Return the (x, y) coordinate for the center point of the cell that contains the specified text.  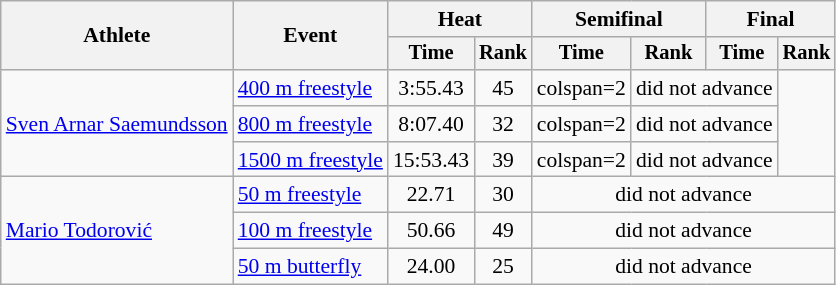
8:07.40 (431, 124)
Semifinal (619, 19)
Mario Todorović (117, 230)
15:53.43 (431, 160)
800 m freestyle (310, 124)
400 m freestyle (310, 88)
50.66 (431, 231)
32 (503, 124)
50 m butterfly (310, 267)
1500 m freestyle (310, 160)
50 m freestyle (310, 195)
Final (770, 19)
39 (503, 160)
Sven Arnar Saemundsson (117, 124)
30 (503, 195)
Event (310, 36)
Athlete (117, 36)
25 (503, 267)
3:55.43 (431, 88)
49 (503, 231)
Heat (460, 19)
22.71 (431, 195)
24.00 (431, 267)
45 (503, 88)
100 m freestyle (310, 231)
